For the text-containing cell, return its midpoint in [X, Y] coordinate format. 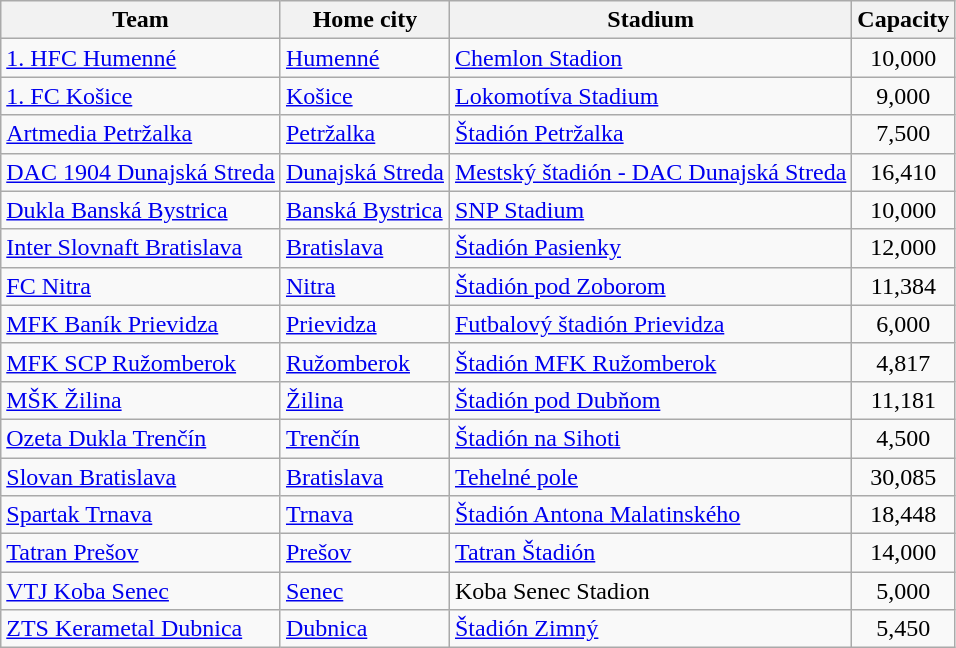
SNP Stadium [650, 210]
Futbalový štadión Prievidza [650, 324]
Ružomberok [364, 362]
Prievidza [364, 324]
Prešov [364, 553]
14,000 [904, 553]
Banská Bystrica [364, 210]
9,000 [904, 96]
DAC 1904 Dunajská Streda [141, 172]
MFK SCP Ružomberok [141, 362]
Mestský štadión - DAC Dunajská Streda [650, 172]
Petržalka [364, 134]
18,448 [904, 515]
Trenčín [364, 438]
Ozeta Dukla Trenčín [141, 438]
MFK Baník Prievidza [141, 324]
4,500 [904, 438]
30,085 [904, 477]
FC Nitra [141, 286]
VTJ Koba Senec [141, 591]
Štadión pod Zoborom [650, 286]
Štadión Zimný [650, 629]
Team [141, 20]
Tatran Prešov [141, 553]
5,000 [904, 591]
Dunajská Streda [364, 172]
7,500 [904, 134]
5,450 [904, 629]
Nitra [364, 286]
11,384 [904, 286]
Dukla Banská Bystrica [141, 210]
Košice [364, 96]
Senec [364, 591]
MŠK Žilina [141, 400]
Inter Slovnaft Bratislava [141, 248]
Capacity [904, 20]
Spartak Trnava [141, 515]
1. FC Košice [141, 96]
16,410 [904, 172]
Štadión Pasienky [650, 248]
Chemlon Stadion [650, 58]
4,817 [904, 362]
6,000 [904, 324]
ZTS Kerametal Dubnica [141, 629]
Lokomotíva Stadium [650, 96]
Koba Senec Stadion [650, 591]
Humenné [364, 58]
Trnava [364, 515]
12,000 [904, 248]
Home city [364, 20]
Stadium [650, 20]
Štadión Antona Malatinského [650, 515]
1. HFC Humenné [141, 58]
Žilina [364, 400]
Štadión pod Dubňom [650, 400]
11,181 [904, 400]
Štadión MFK Ružomberok [650, 362]
Tatran Štadión [650, 553]
Dubnica [364, 629]
Štadión na Sihoti [650, 438]
Slovan Bratislava [141, 477]
Artmedia Petržalka [141, 134]
Štadión Petržalka [650, 134]
Tehelné pole [650, 477]
